Return [X, Y] of the center of cell containing provided text 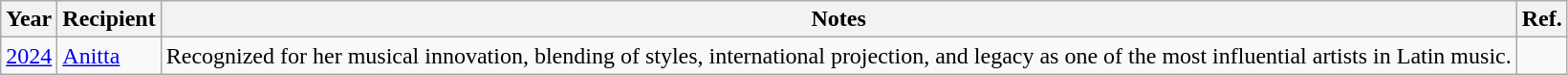
2024 [29, 56]
Ref. [1541, 19]
Anitta [109, 56]
Year [29, 19]
Notes [838, 19]
Recipient [109, 19]
